For the text-containing cell, return its midpoint in (X, Y) coordinate format. 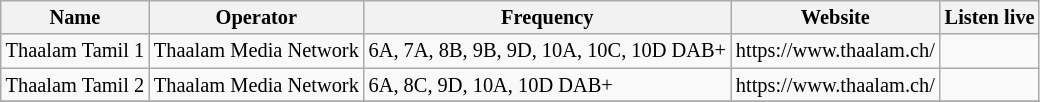
Thaalam Tamil 1 (75, 51)
6A, 7A, 8B, 9B, 9D, 10A, 10C, 10D DAB+ (548, 51)
6A, 8C, 9D, 10A, 10D DAB+ (548, 85)
Listen live (990, 17)
Thaalam Tamil 2 (75, 85)
Frequency (548, 17)
Name (75, 17)
Operator (256, 17)
Website (836, 17)
